Return the [x, y] coordinate for the center point of the cell that contains the specified text.  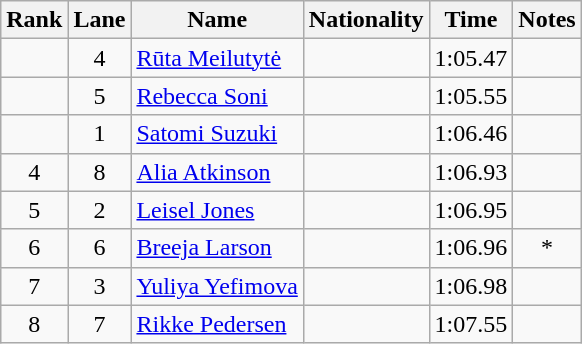
1:07.55 [471, 324]
Alia Atkinson [217, 172]
Rikke Pedersen [217, 324]
Breeja Larson [217, 248]
Yuliya Yefimova [217, 286]
* [547, 248]
1:05.47 [471, 58]
Time [471, 20]
1:06.98 [471, 286]
Rūta Meilutytė [217, 58]
1:06.46 [471, 134]
Leisel Jones [217, 210]
Satomi Suzuki [217, 134]
1:06.95 [471, 210]
Name [217, 20]
3 [100, 286]
1 [100, 134]
Rebecca Soni [217, 96]
2 [100, 210]
1:05.55 [471, 96]
Notes [547, 20]
Lane [100, 20]
1:06.93 [471, 172]
1:06.96 [471, 248]
Rank [34, 20]
Nationality [366, 20]
